Detect which cell encompasses the target text, then output its (X, Y) center coordinate. 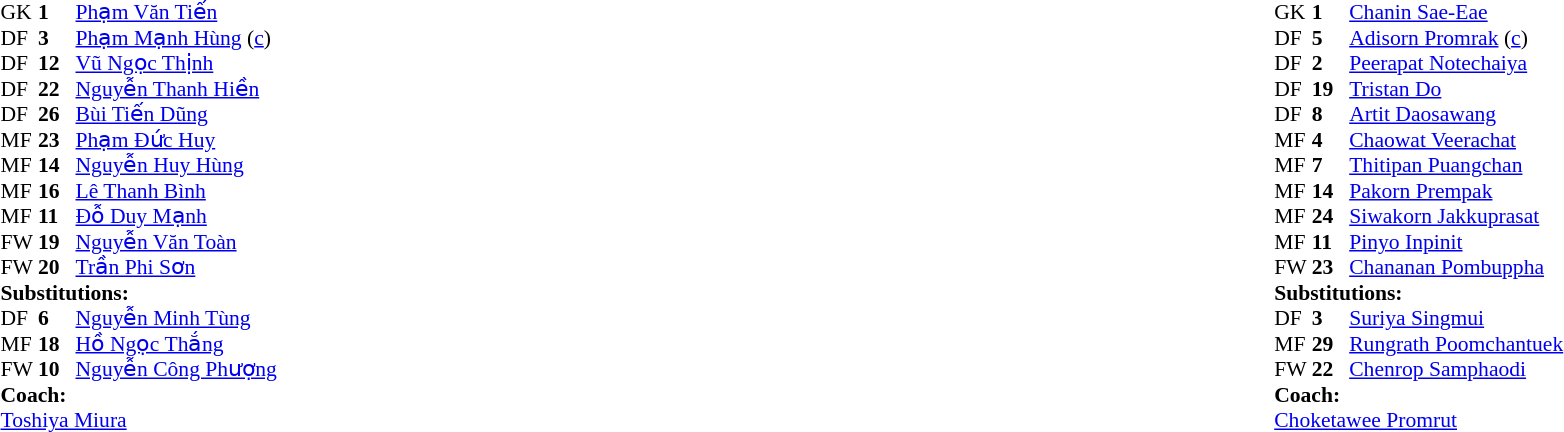
Nguyễn Huy Hùng (176, 165)
18 (57, 344)
12 (57, 63)
Bùi Tiến Dũng (176, 115)
Trần Phi Sơn (176, 267)
24 (1331, 217)
Phạm Văn Tiến (176, 13)
20 (57, 267)
10 (57, 369)
26 (57, 115)
Phạm Đức Huy (176, 140)
Peerapat Notechaiya (1456, 63)
Nguyễn Minh Tùng (176, 319)
4 (1331, 140)
Rungrath Poomchantuek (1456, 344)
Đỗ Duy Mạnh (176, 217)
Chaowat Veerachat (1456, 140)
29 (1331, 344)
Pakorn Prempak (1456, 191)
8 (1331, 115)
Pinyo Inpinit (1456, 242)
Vũ Ngọc Thịnh (176, 63)
Suriya Singmui (1456, 319)
6 (57, 319)
16 (57, 191)
Phạm Mạnh Hùng (c) (176, 38)
Nguyễn Văn Toàn (176, 242)
5 (1331, 38)
Adisorn Promrak (c) (1456, 38)
2 (1331, 63)
Chanin Sae-Eae (1456, 13)
Hồ Ngọc Thắng (176, 344)
Lê Thanh Bình (176, 191)
Thitipan Puangchan (1456, 165)
Siwakorn Jakkuprasat (1456, 217)
Tristan Do (1456, 89)
Chenrop Samphaodi (1456, 369)
Nguyễn Thanh Hiền (176, 89)
7 (1331, 165)
Artit Daosawang (1456, 115)
Nguyễn Công Phượng (176, 369)
Chananan Pombuppha (1456, 267)
